Provide the [X, Y] coordinate of the cell's center where the given text is located.  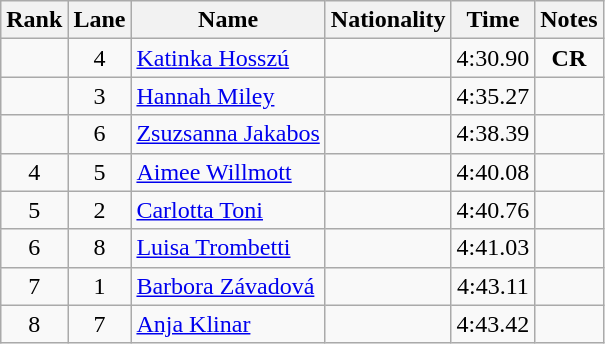
4:43.11 [493, 286]
Katinka Hosszú [228, 58]
4:43.42 [493, 324]
4:30.90 [493, 58]
2 [100, 210]
Hannah Miley [228, 96]
3 [100, 96]
4:40.76 [493, 210]
Name [228, 20]
Barbora Závadová [228, 286]
CR [569, 58]
Luisa Trombetti [228, 248]
Zsuzsanna Jakabos [228, 134]
4:41.03 [493, 248]
Notes [569, 20]
4:38.39 [493, 134]
Anja Klinar [228, 324]
4:40.08 [493, 172]
Carlotta Toni [228, 210]
Time [493, 20]
Aimee Willmott [228, 172]
1 [100, 286]
Rank [34, 20]
Nationality [388, 20]
4:35.27 [493, 96]
Lane [100, 20]
